Pinpoint the cell where the given text exists, returning its [x, y] midpoint coordinate. 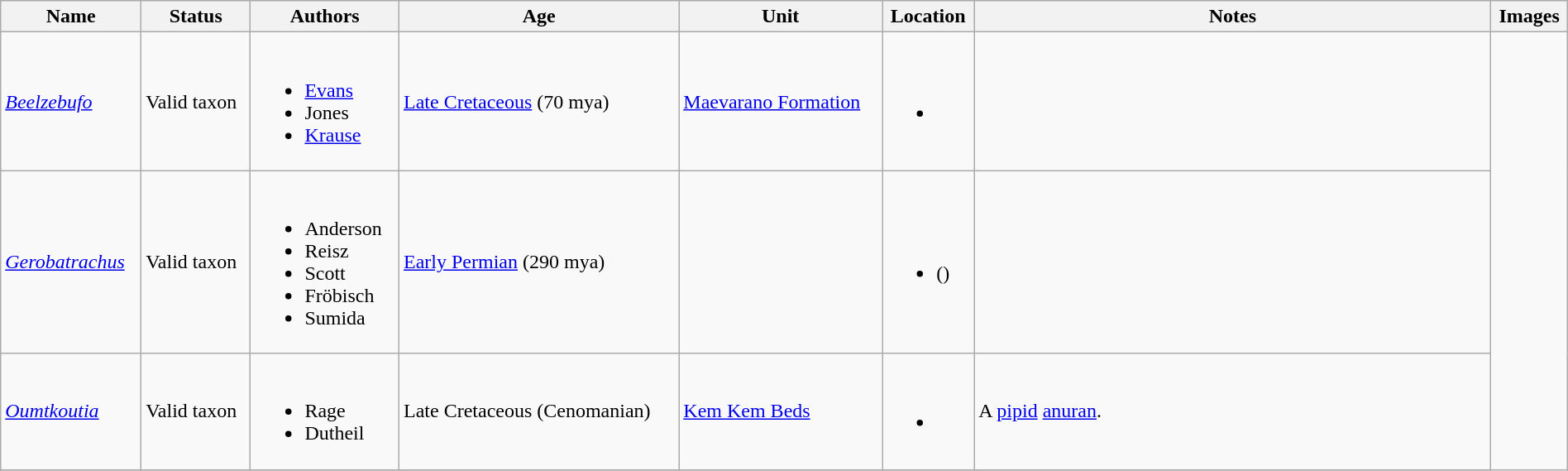
Location [928, 17]
Gerobatrachus [71, 262]
Name [71, 17]
AndersonReiszScottFröbischSumida [325, 262]
Images [1529, 17]
A pipid anuran. [1232, 411]
Maevarano Formation [781, 101]
Unit [781, 17]
Late Cretaceous (70 mya) [539, 101]
Oumtkoutia [71, 411]
Notes [1232, 17]
Early Permian (290 mya) [539, 262]
EvansJonesKrause [325, 101]
() [928, 262]
Late Cretaceous (Cenomanian) [539, 411]
Age [539, 17]
RageDutheil [325, 411]
Status [196, 17]
Kem Kem Beds [781, 411]
Beelzebufo [71, 101]
Authors [325, 17]
